Search for the cell housing the specified text and yield its [X, Y] center coordinate. 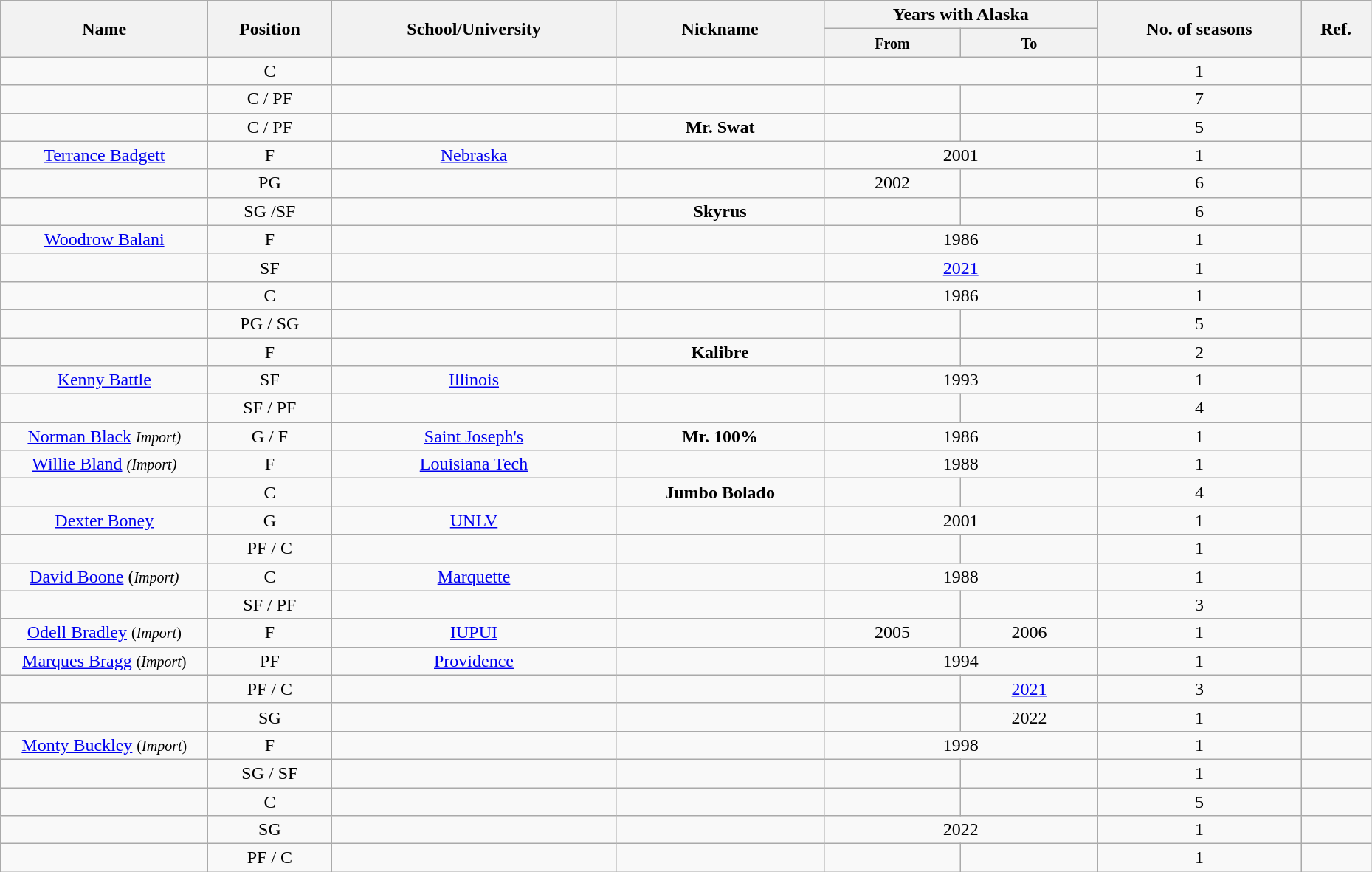
Illinois [474, 380]
SG /SF [270, 211]
SG / SF [270, 773]
School/University [474, 29]
Odell Bradley (Import) [105, 633]
No. of seasons [1199, 29]
Dexter Boney [105, 521]
To [1030, 43]
Willie Bland (Import) [105, 464]
2 [1199, 352]
IUPUI [474, 633]
Ref. [1336, 29]
Years with Alaska [961, 15]
Mr. Swat [720, 127]
Norman Black Import) [105, 436]
Nebraska [474, 155]
Name [105, 29]
Woodrow Balani [105, 239]
7 [1199, 99]
David Boone (Import) [105, 577]
PG / SG [270, 323]
Kenny Battle [105, 380]
Mr. 100% [720, 436]
2002 [892, 183]
Jumbo Bolado [720, 492]
G / F [270, 436]
PF [270, 661]
From [892, 43]
2005 [892, 633]
PG [270, 183]
Nickname [720, 29]
Skyrus [720, 211]
UNLV [474, 521]
1998 [961, 745]
Louisiana Tech [474, 464]
Saint Joseph's [474, 436]
Position [270, 29]
Marquette [474, 577]
Marques Bragg (Import) [105, 661]
G [270, 521]
Monty Buckley (Import) [105, 745]
2006 [1030, 633]
Terrance Badgett [105, 155]
Kalibre [720, 352]
Providence [474, 661]
1993 [961, 380]
1994 [961, 661]
